Return the (X, Y) coordinate for the center point of the cell that contains the specified text.  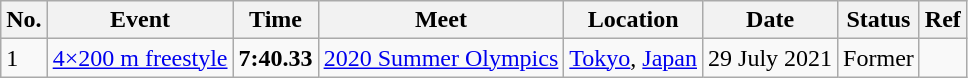
Ref (942, 20)
29 July 2021 (770, 58)
Meet (441, 20)
Location (634, 20)
Former (879, 58)
Tokyo, Japan (634, 58)
2020 Summer Olympics (441, 58)
No. (24, 20)
Event (140, 20)
Status (879, 20)
7:40.33 (276, 58)
4×200 m freestyle (140, 58)
1 (24, 58)
Time (276, 20)
Date (770, 20)
